Return the [x, y] coordinate for the center point of the cell that contains the specified text.  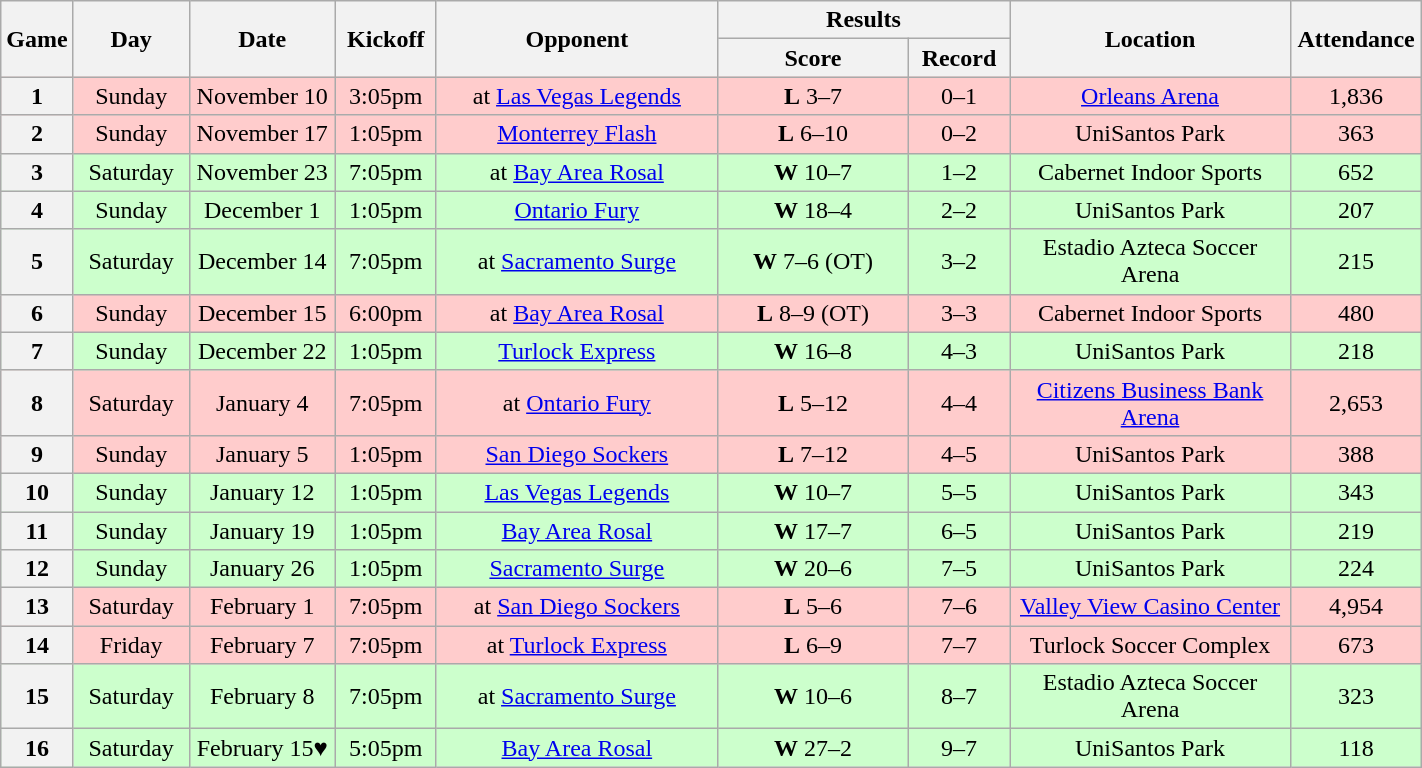
6 [37, 313]
February 7 [262, 645]
November 23 [262, 172]
4–5 [958, 454]
L 3–7 [812, 96]
L 7–12 [812, 454]
2 [37, 134]
Monterrey Flash [576, 134]
215 [1356, 262]
207 [1356, 210]
343 [1356, 492]
W 20–6 [812, 569]
at Ontario Fury [576, 402]
13 [37, 607]
7 [37, 351]
November 10 [262, 96]
L 6–9 [812, 645]
6:00pm [386, 313]
Las Vegas Legends [576, 492]
8 [37, 402]
218 [1356, 351]
Game [37, 39]
L 5–6 [812, 607]
W 10–6 [812, 696]
January 5 [262, 454]
L 6–10 [812, 134]
Orleans Arena [1150, 96]
December 14 [262, 262]
15 [37, 696]
5 [37, 262]
January 4 [262, 402]
W 7–6 (OT) [812, 262]
11 [37, 531]
9–7 [958, 748]
673 [1356, 645]
4 [37, 210]
4,954 [1356, 607]
4–4 [958, 402]
at Turlock Express [576, 645]
Turlock Express [576, 351]
Valley View Casino Center [1150, 607]
W 17–7 [812, 531]
at Las Vegas Legends [576, 96]
Score [812, 58]
388 [1356, 454]
3–2 [958, 262]
January 19 [262, 531]
Day [131, 39]
Attendance [1356, 39]
December 22 [262, 351]
16 [37, 748]
10 [37, 492]
3 [37, 172]
December 15 [262, 313]
4–3 [958, 351]
7–5 [958, 569]
January 26 [262, 569]
14 [37, 645]
12 [37, 569]
323 [1356, 696]
Ontario Fury [576, 210]
8–7 [958, 696]
Turlock Soccer Complex [1150, 645]
219 [1356, 531]
0–2 [958, 134]
5–5 [958, 492]
5:05pm [386, 748]
Location [1150, 39]
San Diego Sockers [576, 454]
at San Diego Sockers [576, 607]
Record [958, 58]
Date [262, 39]
Citizens Business Bank Arena [1150, 402]
Sacramento Surge [576, 569]
Opponent [576, 39]
Kickoff [386, 39]
December 1 [262, 210]
652 [1356, 172]
2,653 [1356, 402]
2–2 [958, 210]
7–7 [958, 645]
W 16–8 [812, 351]
3:05pm [386, 96]
W 27–2 [812, 748]
1–2 [958, 172]
3–3 [958, 313]
W 18–4 [812, 210]
224 [1356, 569]
November 17 [262, 134]
L 5–12 [812, 402]
Friday [131, 645]
7–6 [958, 607]
Results [863, 20]
February 8 [262, 696]
L 8–9 (OT) [812, 313]
480 [1356, 313]
0–1 [958, 96]
February 15♥ [262, 748]
1 [37, 96]
118 [1356, 748]
February 1 [262, 607]
363 [1356, 134]
1,836 [1356, 96]
6–5 [958, 531]
9 [37, 454]
January 12 [262, 492]
